From the cell containing the given text, extract its center point as [x, y] coordinate. 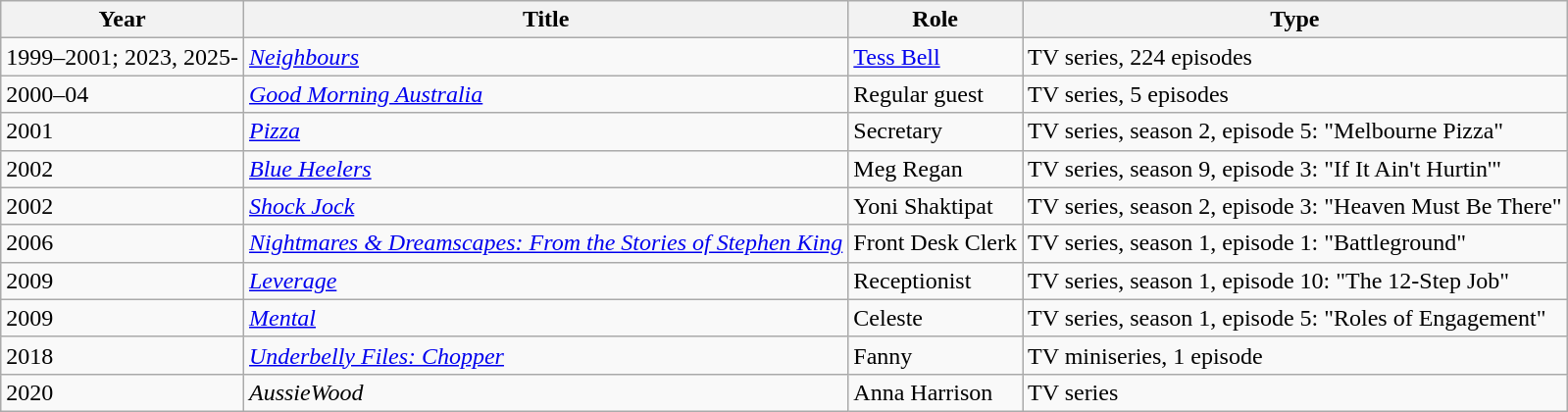
2001 [123, 131]
2018 [123, 355]
TV series, season 2, episode 5: "Melbourne Pizza" [1295, 131]
Nightmares & Dreamscapes: From the Stories of Stephen King [545, 243]
Blue Heelers [545, 169]
Title [545, 20]
2020 [123, 392]
TV series, season 1, episode 1: "Battleground" [1295, 243]
TV series, 5 episodes [1295, 94]
2000–04 [123, 94]
Role [936, 20]
Type [1295, 20]
Meg Regan [936, 169]
2006 [123, 243]
Receptionist [936, 281]
TV series, season 9, episode 3: "If It Ain't Hurtin'" [1295, 169]
Pizza [545, 131]
Mental [545, 318]
TV series, season 1, episode 5: "Roles of Engagement" [1295, 318]
Year [123, 20]
Front Desk Clerk [936, 243]
Shock Jock [545, 206]
Yoni Shaktipat [936, 206]
Leverage [545, 281]
Regular guest [936, 94]
TV series, 224 episodes [1295, 57]
TV series, season 1, episode 10: "The 12-Step Job" [1295, 281]
Anna Harrison [936, 392]
1999–2001; 2023, 2025- [123, 57]
Secretary [936, 131]
AussieWood [545, 392]
Underbelly Files: Chopper [545, 355]
TV series, season 2, episode 3: "Heaven Must Be There" [1295, 206]
Tess Bell [936, 57]
Neighbours [545, 57]
Good Morning Australia [545, 94]
TV series [1295, 392]
Celeste [936, 318]
Fanny [936, 355]
TV miniseries, 1 episode [1295, 355]
